Pinpoint the cell where the given text exists, returning its (X, Y) midpoint coordinate. 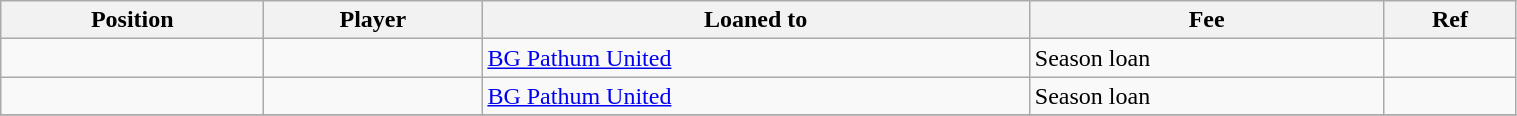
Loaned to (756, 20)
Position (132, 20)
Fee (1206, 20)
Player (373, 20)
Ref (1450, 20)
